Search for the cell housing the specified text and yield its (x, y) center coordinate. 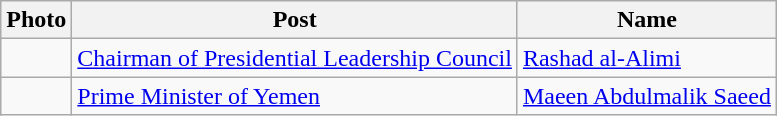
Chairman of Presidential Leadership Council (295, 58)
Maeen Abdulmalik Saeed (646, 96)
Name (646, 20)
Prime Minister of Yemen (295, 96)
Post (295, 20)
Photo (36, 20)
Rashad al-Alimi (646, 58)
